Capture the cell that displays the provided text and extract its [x, y] central coordinate. 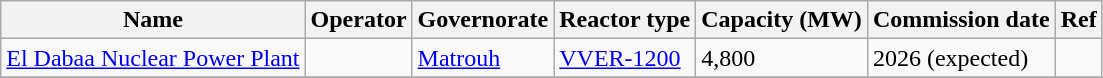
Capacity (MW) [782, 20]
4,800 [782, 58]
Operator [358, 20]
Commission date [961, 20]
Matrouh [483, 58]
Reactor type [625, 20]
El Dabaa Nuclear Power Plant [153, 58]
Name [153, 20]
VVER-1200 [625, 58]
2026 (expected) [961, 58]
Governorate [483, 20]
Ref [1078, 20]
